Determine the [X, Y] coordinate at the center of the cell enclosing the given text.  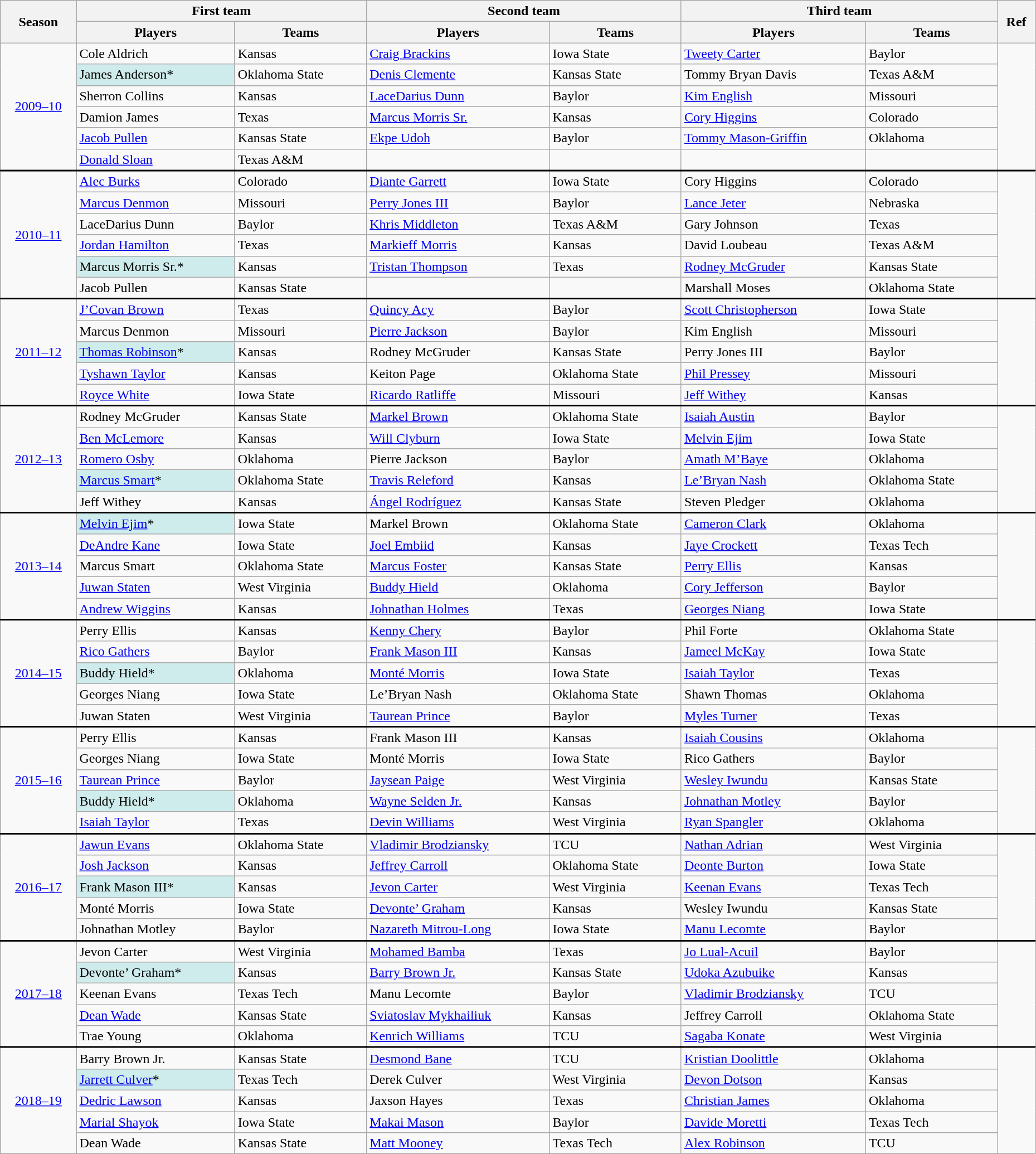
Ben McLemore [155, 438]
Melvin Ejim* [155, 524]
Romero Osby [155, 459]
Marcus Foster [458, 566]
Jaxson Hayes [458, 1100]
Devin Williams [458, 823]
2009–10 [38, 107]
Wayne Selden Jr. [458, 801]
2015–16 [38, 780]
Isaiah Cousins [774, 737]
Desmond Bane [458, 1058]
Dedric Lawson [155, 1100]
Amath M’Baye [774, 459]
Jaysean Paige [458, 780]
Jameel McKay [774, 652]
Cameron Clark [774, 524]
Damion James [155, 117]
Royce White [155, 395]
Cory Jefferson [774, 587]
Craig Brackins [458, 54]
Quincy Acy [458, 310]
Shawn Thomas [774, 694]
Marcus Smart* [155, 481]
Gary Johnson [774, 224]
Markieff Morris [458, 245]
Ángel Rodríguez [458, 502]
Derek Culver [458, 1079]
Jaye Crockett [774, 545]
2012–13 [38, 459]
Cole Aldrich [155, 54]
Davide Moretti [774, 1122]
Donald Sloan [155, 159]
2014–15 [38, 673]
Isaiah Austin [774, 417]
Marcus Morris Sr.* [155, 266]
Tommy Mason-Griffin [774, 138]
Will Clyburn [458, 438]
James Anderson* [155, 75]
Devonte’ Graham [458, 908]
Joel Embiid [458, 545]
2013–14 [38, 566]
DeAndre Kane [155, 545]
Season [38, 22]
Marial Shayok [155, 1122]
Ricardo Ratliffe [458, 395]
First team [222, 11]
Steven Pledger [774, 502]
Thomas Robinson* [155, 352]
Tristan Thompson [458, 266]
Marcus Morris Sr. [458, 117]
Matt Mooney [458, 1143]
Devon Dotson [774, 1079]
Phil Forte [774, 630]
Keiton Page [458, 374]
Ekpe Udoh [458, 138]
2017–18 [38, 994]
Andrew Wiggins [155, 609]
Frank Mason III* [155, 887]
Trae Young [155, 1037]
Sviatoslav Mykhailiuk [458, 1015]
2016–17 [38, 887]
Tommy Bryan Davis [774, 75]
Second team [524, 11]
Jordan Hamilton [155, 245]
J’Covan Brown [155, 310]
Tweety Carter [774, 54]
Mohamed Bamba [458, 951]
Ref [1016, 22]
Alex Robinson [774, 1143]
Christian James [774, 1100]
Third team [839, 11]
Marshall Moses [774, 288]
Lance Jeter [774, 203]
Nazareth Mitrou-Long [458, 930]
Johnathan Holmes [458, 609]
Jarrett Culver* [155, 1079]
David Loubeau [774, 245]
Kenny Chery [458, 630]
Diante Garrett [458, 182]
Phil Pressey [774, 374]
Marcus Smart [155, 566]
Scott Christopherson [774, 310]
Nathan Adrian [774, 844]
Josh Jackson [155, 866]
Alec Burks [155, 182]
2018–19 [38, 1100]
Tyshawn Taylor [155, 374]
Buddy Hield [458, 587]
Devonte’ Graham* [155, 973]
Khris Middleton [458, 224]
Jo Lual-Acuil [774, 951]
Jawun Evans [155, 844]
Kenrich Williams [458, 1037]
Sagaba Konate [774, 1037]
Sherron Collins [155, 96]
2010–11 [38, 235]
Nebraska [931, 203]
Melvin Ejim [774, 438]
2011–12 [38, 352]
Ryan Spangler [774, 823]
Makai Mason [458, 1122]
Udoka Azubuike [774, 973]
Kristian Doolittle [774, 1058]
Denis Clemente [458, 75]
Travis Releford [458, 481]
Deonte Burton [774, 866]
Myles Turner [774, 716]
